Search for the cell housing the specified text and yield its (x, y) center coordinate. 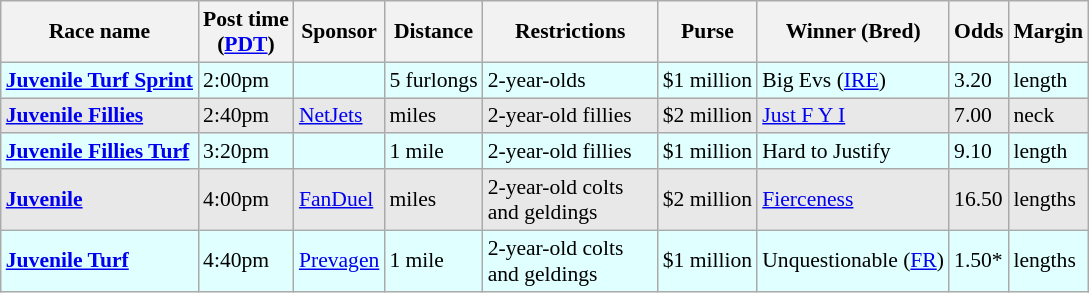
Juvenile Turf (100, 260)
Fierceness (853, 200)
Purse (708, 32)
4:00pm (246, 200)
16.50 (978, 200)
Juvenile (100, 200)
Juvenile Turf Sprint (100, 80)
Big Evs (IRE) (853, 80)
neck (1048, 116)
Just F Y I (853, 116)
2-year-olds (570, 80)
2:00pm (246, 80)
3:20pm (246, 152)
Juvenile Fillies (100, 116)
Hard to Justify (853, 152)
Odds (978, 32)
Race name (100, 32)
Unquestionable (FR) (853, 260)
7.00 (978, 116)
Sponsor (339, 32)
Distance (433, 32)
Prevagen (339, 260)
NetJets (339, 116)
4:40pm (246, 260)
FanDuel (339, 200)
Winner (Bred) (853, 32)
Post time (PDT) (246, 32)
1.50* (978, 260)
2:40pm (246, 116)
Juvenile Fillies Turf (100, 152)
Margin (1048, 32)
Restrictions (570, 32)
3.20 (978, 80)
5 furlongs (433, 80)
9.10 (978, 152)
